Scan for the cell matching the given text and deliver its [x, y] coordinate at center. 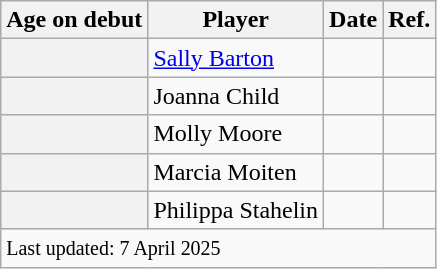
Ref. [410, 20]
Philippa Stahelin [236, 210]
Sally Barton [236, 58]
Molly Moore [236, 134]
Player [236, 20]
Last updated: 7 April 2025 [218, 248]
Joanna Child [236, 96]
Age on debut [74, 20]
Date [354, 20]
Marcia Moiten [236, 172]
